Scan for the cell matching the given text and deliver its [x, y] coordinate at center. 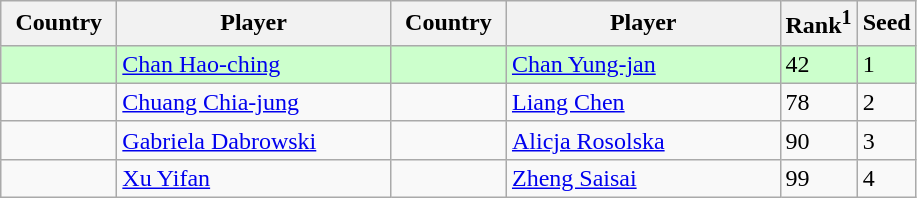
Liang Chen [643, 102]
Rank1 [818, 24]
2 [886, 102]
99 [818, 178]
90 [818, 140]
42 [818, 64]
Alicja Rosolska [643, 140]
3 [886, 140]
Seed [886, 24]
Chan Hao-ching [254, 64]
1 [886, 64]
Xu Yifan [254, 178]
78 [818, 102]
Gabriela Dabrowski [254, 140]
Chuang Chia-jung [254, 102]
Chan Yung-jan [643, 64]
Zheng Saisai [643, 178]
4 [886, 178]
